Capture the cell that displays the provided text and extract its [X, Y] central coordinate. 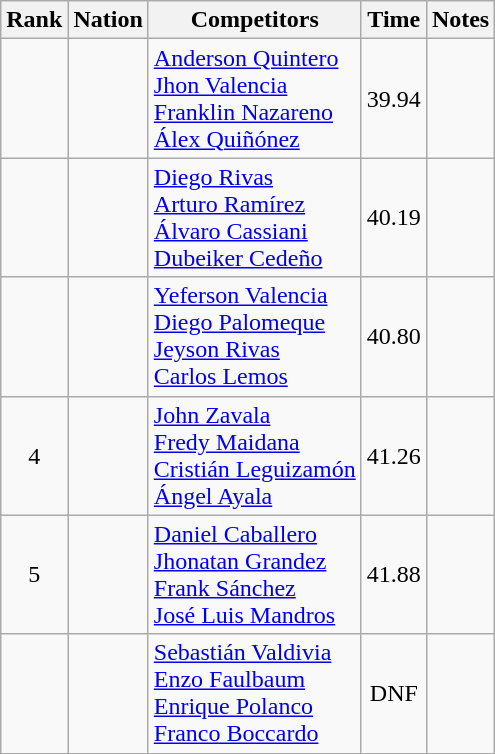
41.26 [394, 456]
Notes [460, 20]
39.94 [394, 98]
Anderson QuinteroJhon ValenciaFranklin NazarenoÁlex Quiñónez [254, 98]
Nation [108, 20]
John ZavalaFredy MaidanaCristián LeguizamónÁngel Ayala [254, 456]
Diego RivasArturo RamírezÁlvaro CassianiDubeiker Cedeño [254, 218]
Time [394, 20]
41.88 [394, 574]
DNF [394, 694]
Competitors [254, 20]
Rank [34, 20]
Sebastián ValdiviaEnzo FaulbaumEnrique PolancoFranco Boccardo [254, 694]
40.80 [394, 336]
5 [34, 574]
4 [34, 456]
40.19 [394, 218]
Daniel CaballeroJhonatan GrandezFrank SánchezJosé Luis Mandros [254, 574]
Yeferson ValenciaDiego PalomequeJeyson RivasCarlos Lemos [254, 336]
